Find where the given text appears and provide that cell's center as (x, y) coordinate. 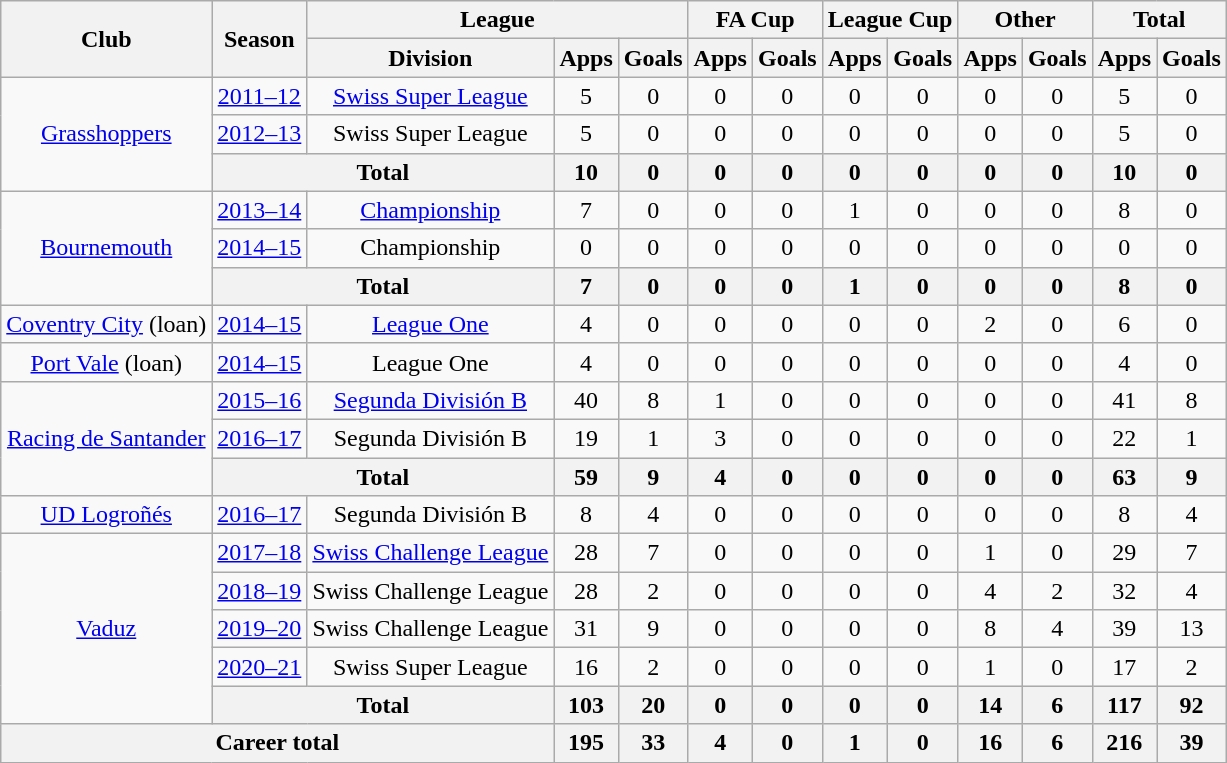
2017–18 (260, 553)
103 (586, 705)
Division (430, 58)
13 (1192, 629)
Season (260, 39)
League (498, 20)
Club (106, 39)
195 (586, 743)
FA Cup (755, 20)
2015–16 (260, 400)
117 (1124, 705)
Coventry City (loan) (106, 324)
League Cup (890, 20)
2018–19 (260, 591)
2011–12 (260, 96)
Vaduz (106, 629)
Other (1025, 20)
Port Vale (loan) (106, 362)
2013–14 (260, 210)
14 (990, 705)
19 (586, 438)
2012–13 (260, 134)
Bournemouth (106, 248)
41 (1124, 400)
Grasshoppers (106, 134)
Career total (278, 743)
59 (586, 477)
Racing de Santander (106, 438)
3 (720, 438)
92 (1192, 705)
UD Logroñés (106, 515)
2019–20 (260, 629)
40 (586, 400)
63 (1124, 477)
33 (653, 743)
2020–21 (260, 667)
20 (653, 705)
29 (1124, 553)
216 (1124, 743)
17 (1124, 667)
31 (586, 629)
32 (1124, 591)
22 (1124, 438)
